Output the (x, y) coordinate of the center of the cell containing the given text.  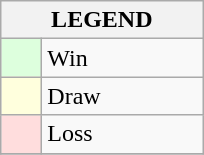
LEGEND (102, 20)
Loss (122, 134)
Win (122, 58)
Draw (122, 96)
